Scan for the cell matching the given text and deliver its [x, y] coordinate at center. 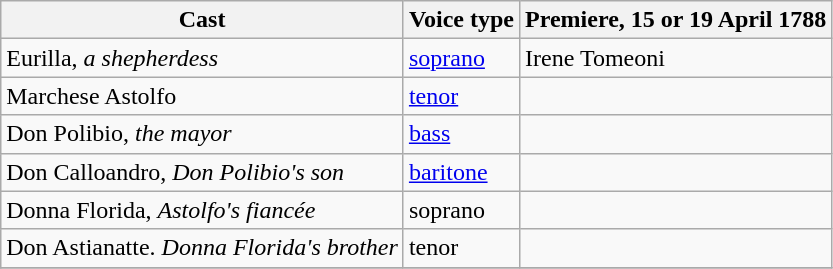
Premiere, 15 or 19 April 1788 [676, 20]
bass [461, 134]
Don Astianatte. Donna Florida's brother [202, 248]
Donna Florida, Astolfo's fiancée [202, 210]
Cast [202, 20]
Don Calloandro, Don Polibio's son [202, 172]
Voice type [461, 20]
Marchese Astolfo [202, 96]
baritone [461, 172]
Don Polibio, the mayor [202, 134]
Eurilla, a shepherdess [202, 58]
Irene Tomeoni [676, 58]
